Locate the cell with the specified text and output its (x, y) center coordinate. 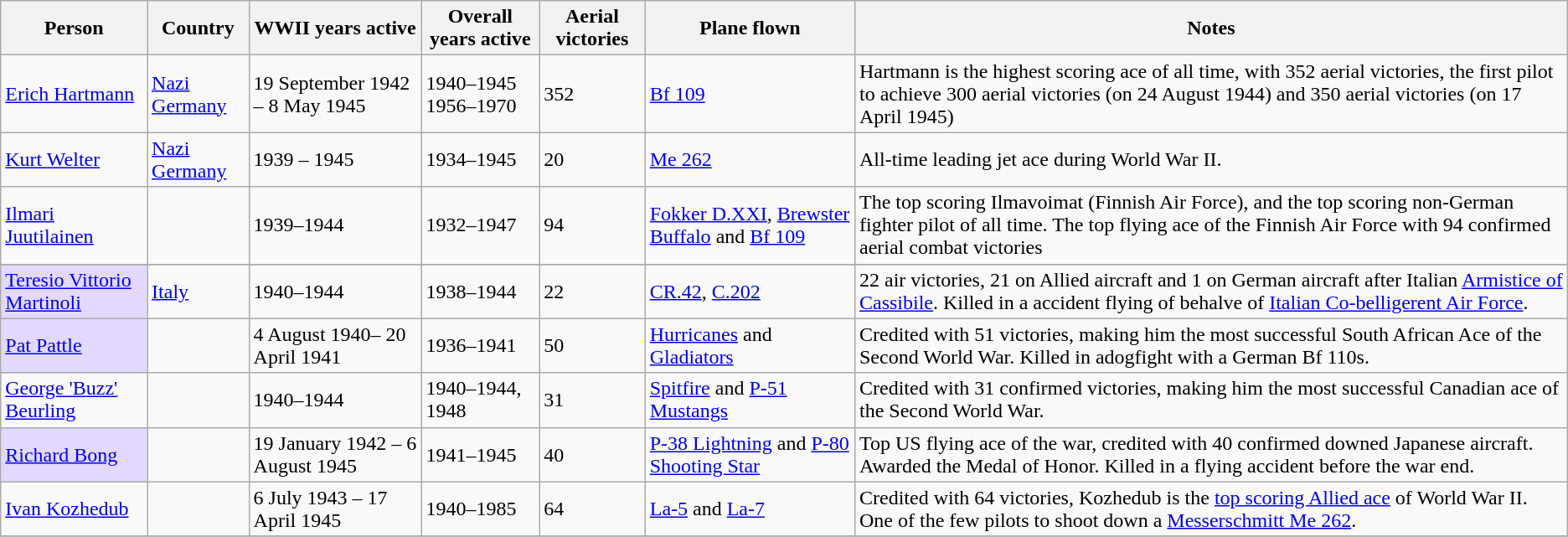
1940–19451956–1970 (481, 94)
La-5 and La-7 (750, 509)
Teresio Vittorio Martinoli (74, 292)
1939–1944 (335, 225)
1932–1947 (481, 225)
Credited with 51 victories, making him the most successful South African Ace of the Second World War. Killed in adogfight with a German Bf 110s. (1211, 345)
Aerial victories (593, 28)
6 July 1943 – 17 April 1945 (335, 509)
20 (593, 159)
Plane flown (750, 28)
Italy (199, 292)
64 (593, 509)
31 (593, 400)
Richard Bong (74, 454)
40 (593, 454)
1934–1945 (481, 159)
1940–1985 (481, 509)
Credited with 31 confirmed victories, making him the most successful Canadian ace of the Second World War. (1211, 400)
P-38 Lightning and P-80 Shooting Star (750, 454)
Pat Pattle (74, 345)
Bf 109 (750, 94)
50 (593, 345)
352 (593, 94)
CR.42, C.202 (750, 292)
Fokker D.XXI, Brewster Buffalo and Bf 109 (750, 225)
94 (593, 225)
19 September 1942 – 8 May 1945 (335, 94)
4 August 1940– 20 April 1941 (335, 345)
1939 – 1945 (335, 159)
Country (199, 28)
Credited with 64 victories, Kozhedub is the top scoring Allied ace of World War II. One of the few pilots to shoot down a Messerschmitt Me 262. (1211, 509)
1936–1941 (481, 345)
Erich Hartmann (74, 94)
1938–1944 (481, 292)
Ilmari Juutilainen (74, 225)
WWII years active (335, 28)
Person (74, 28)
Notes (1211, 28)
Overall years active (481, 28)
19 January 1942 – 6 August 1945 (335, 454)
Spitfire and P-51 Mustangs (750, 400)
Ivan Kozhedub (74, 509)
1940–1944, 1948 (481, 400)
All-time leading jet ace during World War II. (1211, 159)
1941–1945 (481, 454)
Hurricanes and Gladiators (750, 345)
22 (593, 292)
George 'Buzz' Beurling (74, 400)
Kurt Welter (74, 159)
Me 262 (750, 159)
